Scan for the cell matching the given text and deliver its (X, Y) coordinate at center. 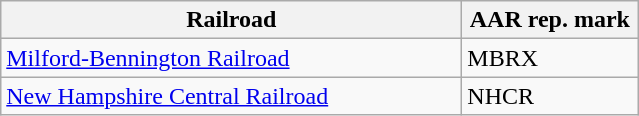
Railroad (232, 20)
AAR rep. mark (550, 20)
Milford-Bennington Railroad (232, 58)
NHCR (550, 96)
MBRX (550, 58)
New Hampshire Central Railroad (232, 96)
